Return the [x, y] coordinate for the center point of the cell that contains the specified text.  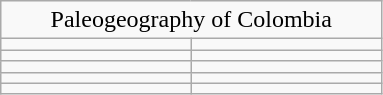
Paleogeography of Colombia [192, 20]
